Search for the cell housing the specified text and yield its [x, y] center coordinate. 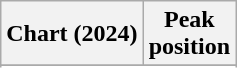
Peakposition [189, 34]
Chart (2024) [72, 34]
